Extract the (X, Y) coordinate from the center of the cell holding the provided text.  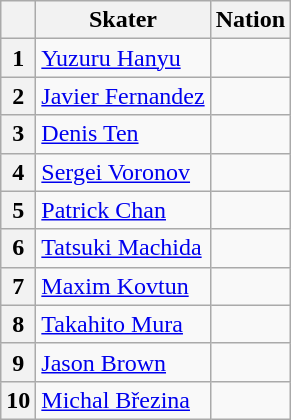
8 (18, 324)
10 (18, 400)
Javier Fernandez (123, 96)
5 (18, 210)
Michal Březina (123, 400)
2 (18, 96)
Nation (250, 20)
Patrick Chan (123, 210)
Jason Brown (123, 362)
Takahito Mura (123, 324)
3 (18, 134)
6 (18, 248)
Maxim Kovtun (123, 286)
9 (18, 362)
4 (18, 172)
Yuzuru Hanyu (123, 58)
7 (18, 286)
Tatsuki Machida (123, 248)
Skater (123, 20)
Denis Ten (123, 134)
Sergei Voronov (123, 172)
1 (18, 58)
